Search for the cell housing the specified text and yield its (x, y) center coordinate. 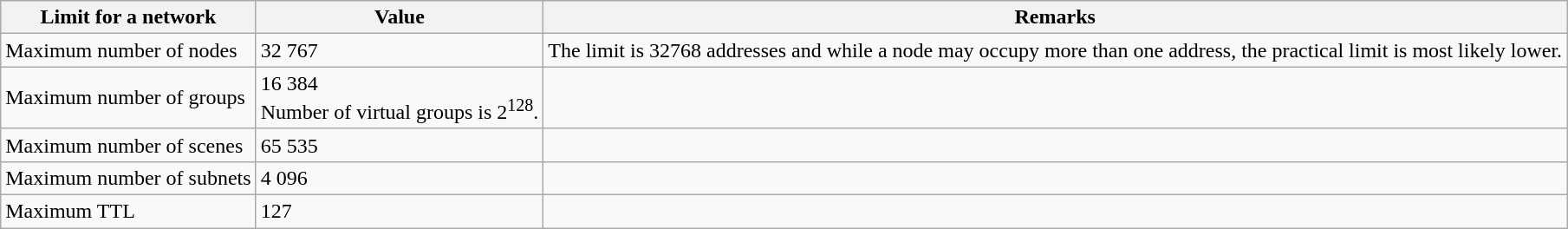
4 096 (400, 178)
Maximum number of nodes (128, 50)
127 (400, 212)
32 767 (400, 50)
The limit is 32768 addresses and while a node may occupy more than one address, the practical limit is most likely lower. (1056, 50)
Maximum number of scenes (128, 145)
Remarks (1056, 17)
Maximum number of subnets (128, 178)
65 535 (400, 145)
Value (400, 17)
Limit for a network (128, 17)
Maximum TTL (128, 212)
16 384Number of virtual groups is 2128. (400, 98)
Maximum number of groups (128, 98)
